Capture the cell that displays the provided text and extract its [X, Y] central coordinate. 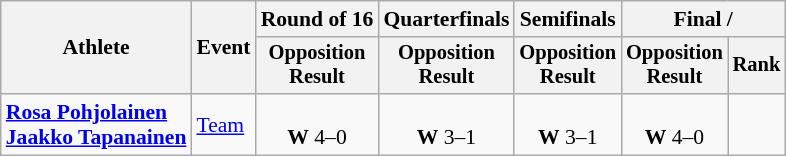
Semifinals [568, 19]
Rosa PohjolainenJaakko Tapanainen [96, 124]
Team [223, 124]
Event [223, 48]
Athlete [96, 48]
Round of 16 [318, 19]
Quarterfinals [446, 19]
Rank [757, 66]
Final / [703, 19]
